Return the (x, y) coordinate for the center point of the cell that contains the specified text.  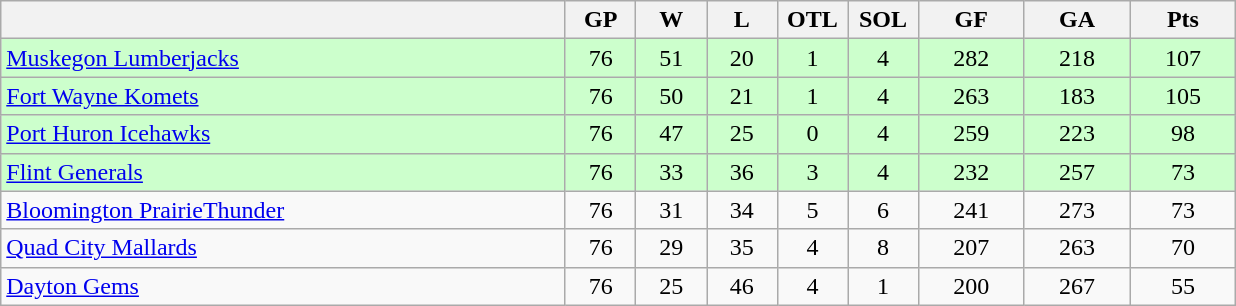
282 (971, 58)
46 (742, 286)
20 (742, 58)
L (742, 20)
47 (672, 134)
200 (971, 286)
Flint Generals (284, 172)
Quad City Mallards (284, 248)
Bloomington PrairieThunder (284, 210)
267 (1077, 286)
98 (1183, 134)
Muskegon Lumberjacks (284, 58)
29 (672, 248)
207 (971, 248)
OTL (812, 20)
223 (1077, 134)
Pts (1183, 20)
70 (1183, 248)
107 (1183, 58)
273 (1077, 210)
31 (672, 210)
34 (742, 210)
GA (1077, 20)
183 (1077, 96)
232 (971, 172)
GF (971, 20)
218 (1077, 58)
3 (812, 172)
GP (600, 20)
Dayton Gems (284, 286)
8 (884, 248)
257 (1077, 172)
W (672, 20)
35 (742, 248)
105 (1183, 96)
259 (971, 134)
SOL (884, 20)
21 (742, 96)
55 (1183, 286)
Fort Wayne Komets (284, 96)
33 (672, 172)
6 (884, 210)
5 (812, 210)
36 (742, 172)
241 (971, 210)
50 (672, 96)
0 (812, 134)
51 (672, 58)
Port Huron Icehawks (284, 134)
